Return the [X, Y] coordinate for the center point of the cell that contains the specified text.  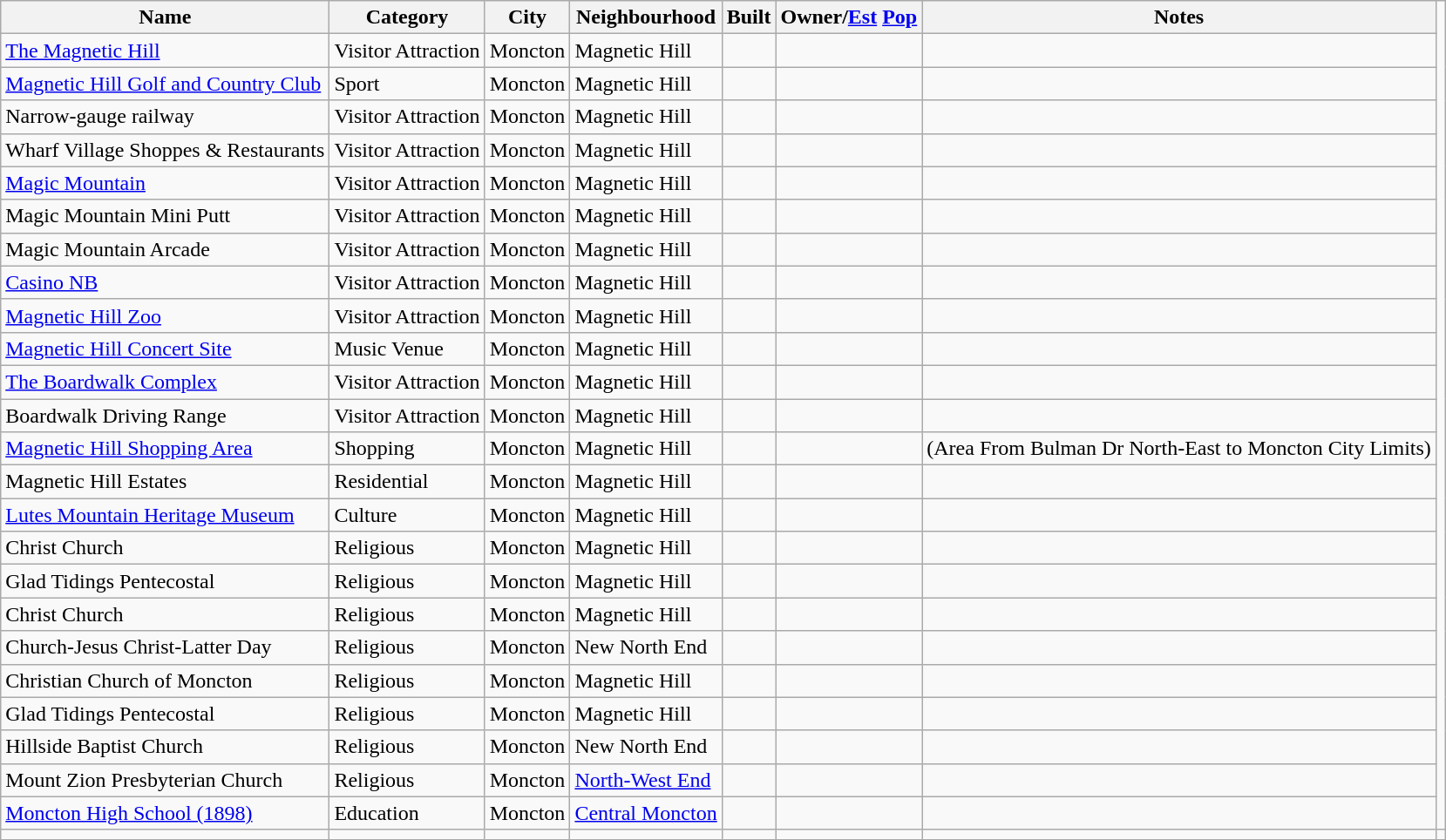
Casino NB [166, 282]
Church-Jesus Christ-Latter Day [166, 647]
Shopping [407, 449]
Wharf Village Shoppes & Restaurants [166, 150]
Built [749, 17]
Narrow-gauge railway [166, 117]
Lutes Mountain Heritage Museum [166, 515]
Hillside Baptist Church [166, 747]
Moncton High School (1898) [166, 813]
Central Moncton [646, 813]
The Boardwalk Complex [166, 382]
Christian Church of Moncton [166, 681]
(Area From Bulman Dr North-East to Moncton City Limits) [1179, 449]
Owner/Est Pop [849, 17]
North-West End [646, 780]
Residential [407, 482]
Culture [407, 515]
Magnetic Hill Zoo [166, 315]
Mount Zion Presbyterian Church [166, 780]
Magic Mountain [166, 183]
Magnetic Hill Golf and Country Club [166, 84]
Notes [1179, 17]
Music Venue [407, 349]
Magnetic Hill Concert Site [166, 349]
Magic Mountain Mini Putt [166, 216]
Sport [407, 84]
Name [166, 17]
City [527, 17]
Neighbourhood [646, 17]
Magic Mountain Arcade [166, 249]
Education [407, 813]
Magnetic Hill Shopping Area [166, 449]
Boardwalk Driving Range [166, 416]
Category [407, 17]
The Magnetic Hill [166, 51]
Magnetic Hill Estates [166, 482]
